For the text-containing cell, return its midpoint in (x, y) coordinate format. 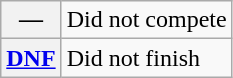
Did not compete (146, 20)
Did not finish (146, 58)
— (31, 20)
DNF (31, 58)
